Capture the cell that displays the provided text and extract its (x, y) central coordinate. 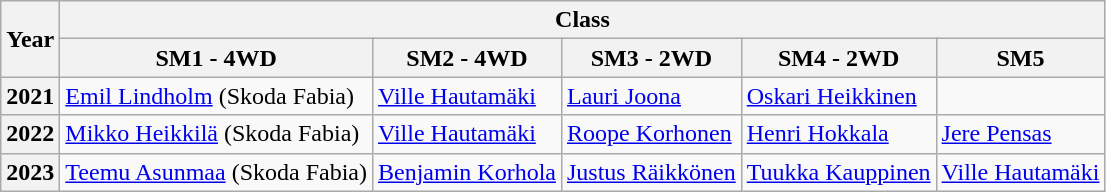
Henri Hokkala (838, 134)
SM2 - 4WD (466, 58)
Year (30, 39)
2023 (30, 172)
Tuukka Kauppinen (838, 172)
Lauri Joona (651, 96)
2021 (30, 96)
Justus Räikkönen (651, 172)
Class (582, 20)
Benjamin Korhola (466, 172)
Roope Korhonen (651, 134)
SM4 - 2WD (838, 58)
SM5 (1020, 58)
SM3 - 2WD (651, 58)
Mikko Heikkilä (Skoda Fabia) (216, 134)
Emil Lindholm (Skoda Fabia) (216, 96)
2022 (30, 134)
Teemu Asunmaa (Skoda Fabia) (216, 172)
Oskari Heikkinen (838, 96)
SM1 - 4WD (216, 58)
Jere Pensas (1020, 134)
